Locate the cell with the specified text and output its [x, y] center coordinate. 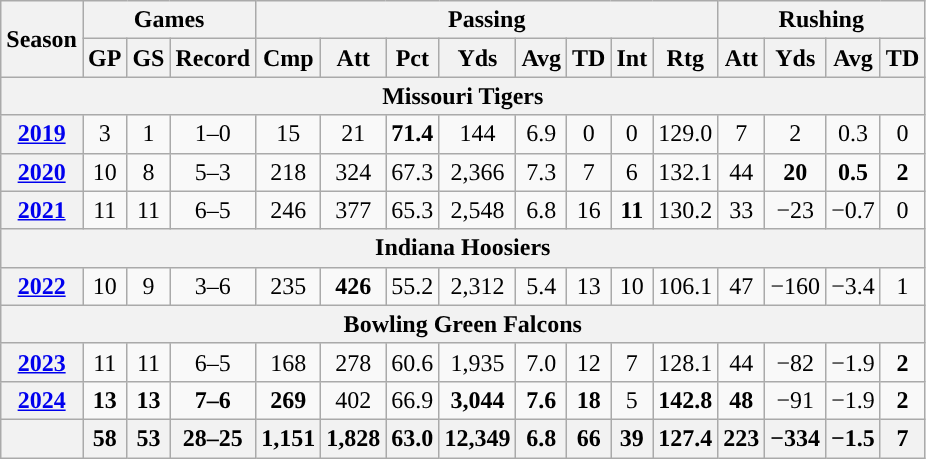
106.1 [686, 286]
246 [288, 210]
60.6 [412, 362]
18 [589, 400]
2020 [42, 172]
16 [589, 210]
20 [796, 172]
8 [148, 172]
12,349 [478, 438]
53 [148, 438]
Rtg [686, 58]
235 [288, 286]
7–6 [213, 400]
5 [632, 400]
12 [589, 362]
GP [104, 58]
2,548 [478, 210]
Missouri Tigers [463, 96]
9 [148, 286]
2019 [42, 134]
15 [288, 134]
7.3 [542, 172]
1,935 [478, 362]
−160 [796, 286]
−334 [796, 438]
Int [632, 58]
2,312 [478, 286]
55.2 [412, 286]
2024 [42, 400]
3 [104, 134]
0.3 [854, 134]
1,828 [354, 438]
142.8 [686, 400]
66 [589, 438]
Pct [412, 58]
2022 [42, 286]
67.3 [412, 172]
58 [104, 438]
0.5 [854, 172]
71.4 [412, 134]
−0.7 [854, 210]
−91 [796, 400]
Record [213, 58]
324 [354, 172]
GS [148, 58]
65.3 [412, 210]
28–25 [213, 438]
7.6 [542, 400]
5–3 [213, 172]
5.4 [542, 286]
144 [478, 134]
−82 [796, 362]
269 [288, 400]
223 [742, 438]
Bowling Green Falcons [463, 324]
132.1 [686, 172]
3,044 [478, 400]
402 [354, 400]
6 [632, 172]
7.0 [542, 362]
377 [354, 210]
Rushing [822, 20]
130.2 [686, 210]
128.1 [686, 362]
218 [288, 172]
6.9 [542, 134]
129.0 [686, 134]
1–0 [213, 134]
−3.4 [854, 286]
63.0 [412, 438]
Cmp [288, 58]
21 [354, 134]
2023 [42, 362]
48 [742, 400]
426 [354, 286]
1,151 [288, 438]
3–6 [213, 286]
−1.5 [854, 438]
Passing [487, 20]
33 [742, 210]
Indiana Hoosiers [463, 248]
47 [742, 286]
2,366 [478, 172]
Season [42, 39]
278 [354, 362]
127.4 [686, 438]
168 [288, 362]
Games [168, 20]
39 [632, 438]
2021 [42, 210]
−23 [796, 210]
66.9 [412, 400]
